Capture the cell that displays the provided text and extract its [X, Y] central coordinate. 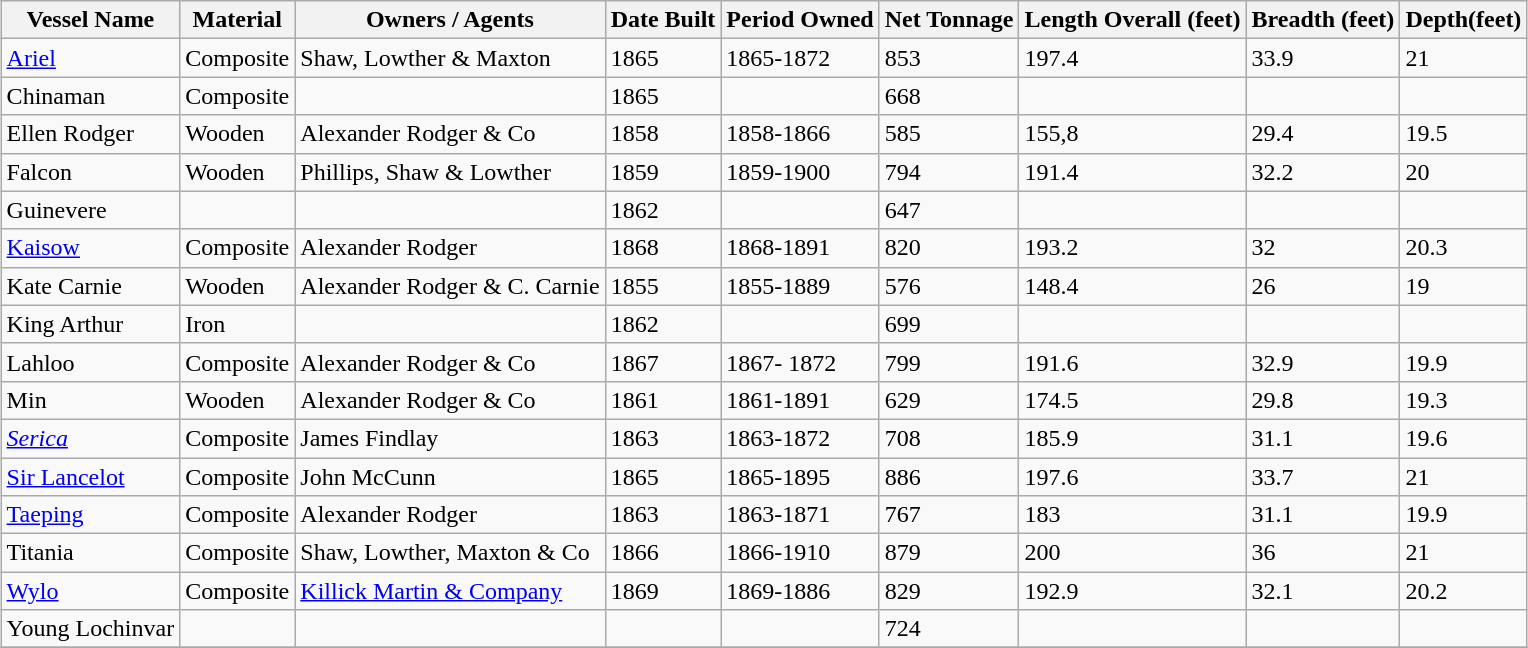
668 [949, 96]
1868-1891 [800, 248]
185.9 [1132, 438]
Sir Lancelot [90, 477]
1869 [663, 591]
879 [949, 553]
Wylo [90, 591]
32.1 [1323, 591]
191.4 [1132, 172]
32.9 [1323, 362]
Length Overall (feet) [1132, 20]
193.2 [1132, 248]
20.2 [1464, 591]
19.5 [1464, 134]
200 [1132, 553]
Serica [90, 438]
1859-1900 [800, 172]
Killick Martin & Company [450, 591]
Falcon [90, 172]
Kaisow [90, 248]
King Arthur [90, 324]
820 [949, 248]
1855 [663, 286]
Owners / Agents [450, 20]
1855-1889 [800, 286]
Date Built [663, 20]
James Findlay [450, 438]
Titania [90, 553]
26 [1323, 286]
629 [949, 400]
1859 [663, 172]
Ariel [90, 58]
1861-1891 [800, 400]
1865-1895 [800, 477]
767 [949, 515]
197.4 [1132, 58]
1867- 1872 [800, 362]
Ellen Rodger [90, 134]
20 [1464, 172]
1863-1872 [800, 438]
33.7 [1323, 477]
Alexander Rodger & C. Carnie [450, 286]
Guinevere [90, 210]
192.9 [1132, 591]
585 [949, 134]
32.2 [1323, 172]
183 [1132, 515]
Shaw, Lowther & Maxton [450, 58]
1866 [663, 553]
647 [949, 210]
Shaw, Lowther, Maxton & Co [450, 553]
36 [1323, 553]
Material [238, 20]
Phillips, Shaw & Lowther [450, 172]
Lahloo [90, 362]
Taeping [90, 515]
33.9 [1323, 58]
Young Lochinvar [90, 629]
Min [90, 400]
John McCunn [450, 477]
191.6 [1132, 362]
1863-1871 [800, 515]
1858 [663, 134]
699 [949, 324]
Kate Carnie [90, 286]
19 [1464, 286]
Net Tonnage [949, 20]
19.6 [1464, 438]
Iron [238, 324]
794 [949, 172]
Breadth (feet) [1323, 20]
1867 [663, 362]
1858-1866 [800, 134]
1865-1872 [800, 58]
29.4 [1323, 134]
1866-1910 [800, 553]
576 [949, 286]
799 [949, 362]
32 [1323, 248]
724 [949, 629]
Period Owned [800, 20]
174.5 [1132, 400]
Depth(feet) [1464, 20]
829 [949, 591]
155,8 [1132, 134]
1869-1886 [800, 591]
148.4 [1132, 286]
29.8 [1323, 400]
19.3 [1464, 400]
197.6 [1132, 477]
20.3 [1464, 248]
Chinaman [90, 96]
708 [949, 438]
853 [949, 58]
886 [949, 477]
1861 [663, 400]
Vessel Name [90, 20]
1868 [663, 248]
